Provide the [X, Y] coordinate of the cell's center where the given text is located.  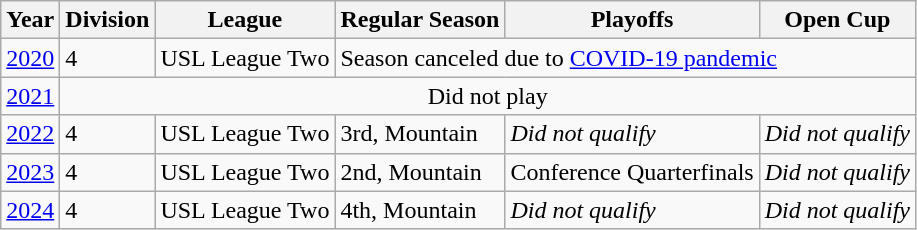
Conference Quarterfinals [632, 172]
Season canceled due to COVID-19 pandemic [626, 58]
Division [108, 20]
3rd, Mountain [420, 134]
League [245, 20]
2024 [30, 210]
Year [30, 20]
4th, Mountain [420, 210]
2022 [30, 134]
2023 [30, 172]
2021 [30, 96]
Regular Season [420, 20]
2nd, Mountain [420, 172]
2020 [30, 58]
Playoffs [632, 20]
Did not play [488, 96]
Open Cup [837, 20]
